Locate the cell with the specified text and output its (x, y) center coordinate. 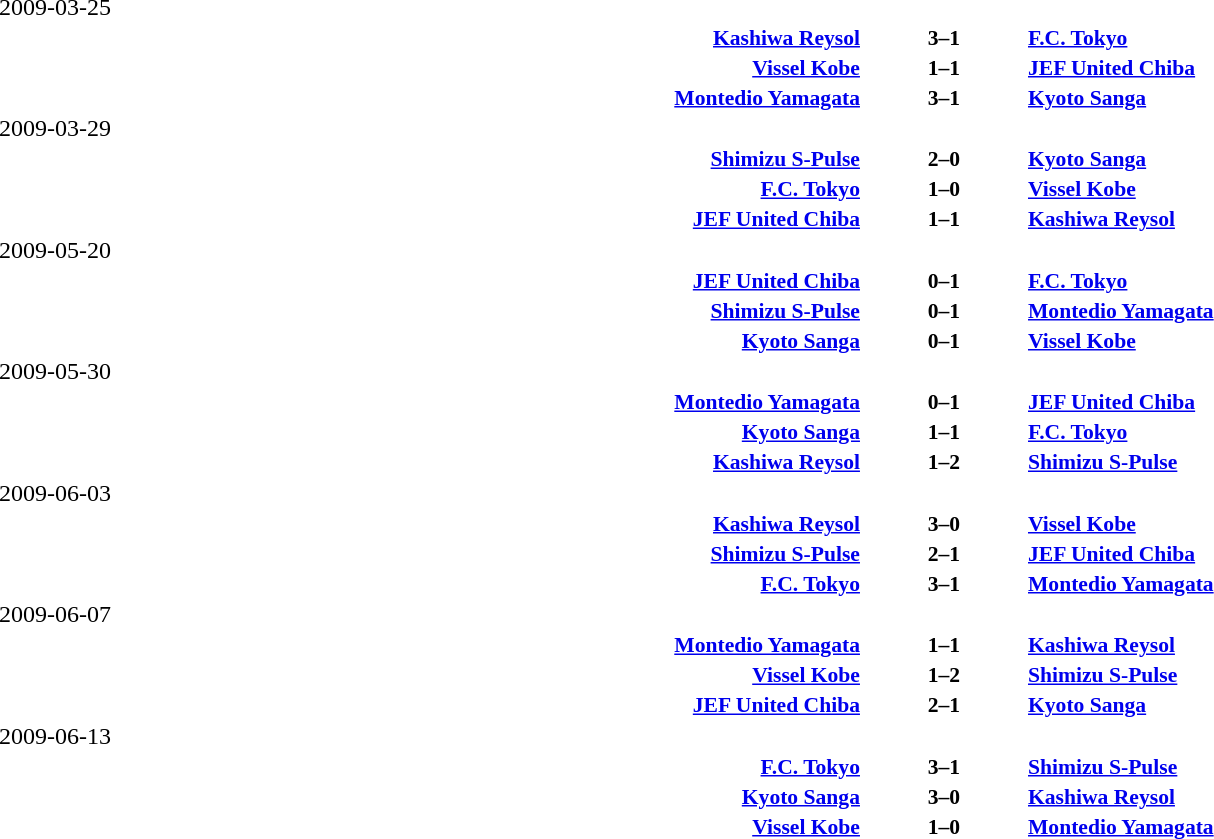
1–0 (944, 189)
2–0 (944, 159)
